Output the [X, Y] coordinate of the center of the cell containing the given text.  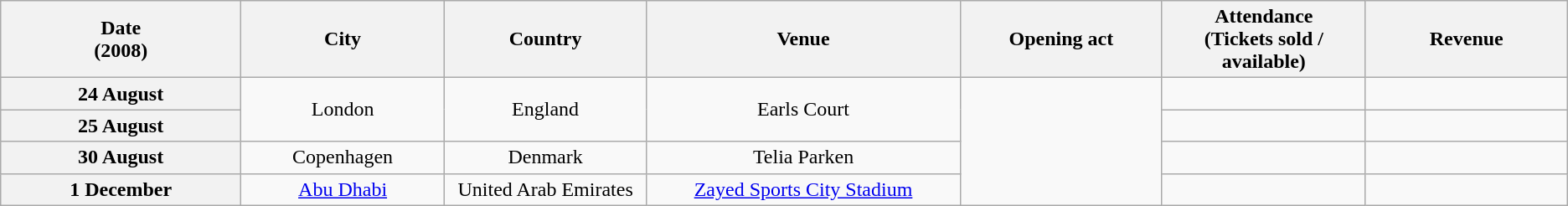
Date(2008) [121, 39]
25 August [121, 126]
Telia Parken [804, 157]
Revenue [1466, 39]
Abu Dhabi [343, 189]
England [546, 110]
Venue [804, 39]
Zayed Sports City Stadium [804, 189]
24 August [121, 94]
Opening act [1060, 39]
City [343, 39]
London [343, 110]
1 December [121, 189]
30 August [121, 157]
Country [546, 39]
United Arab Emirates [546, 189]
Copenhagen [343, 157]
Denmark [546, 157]
Attendance (Tickets sold / available) [1263, 39]
Earls Court [804, 110]
